Return the (X, Y) coordinate for the center point of the cell that contains the specified text.  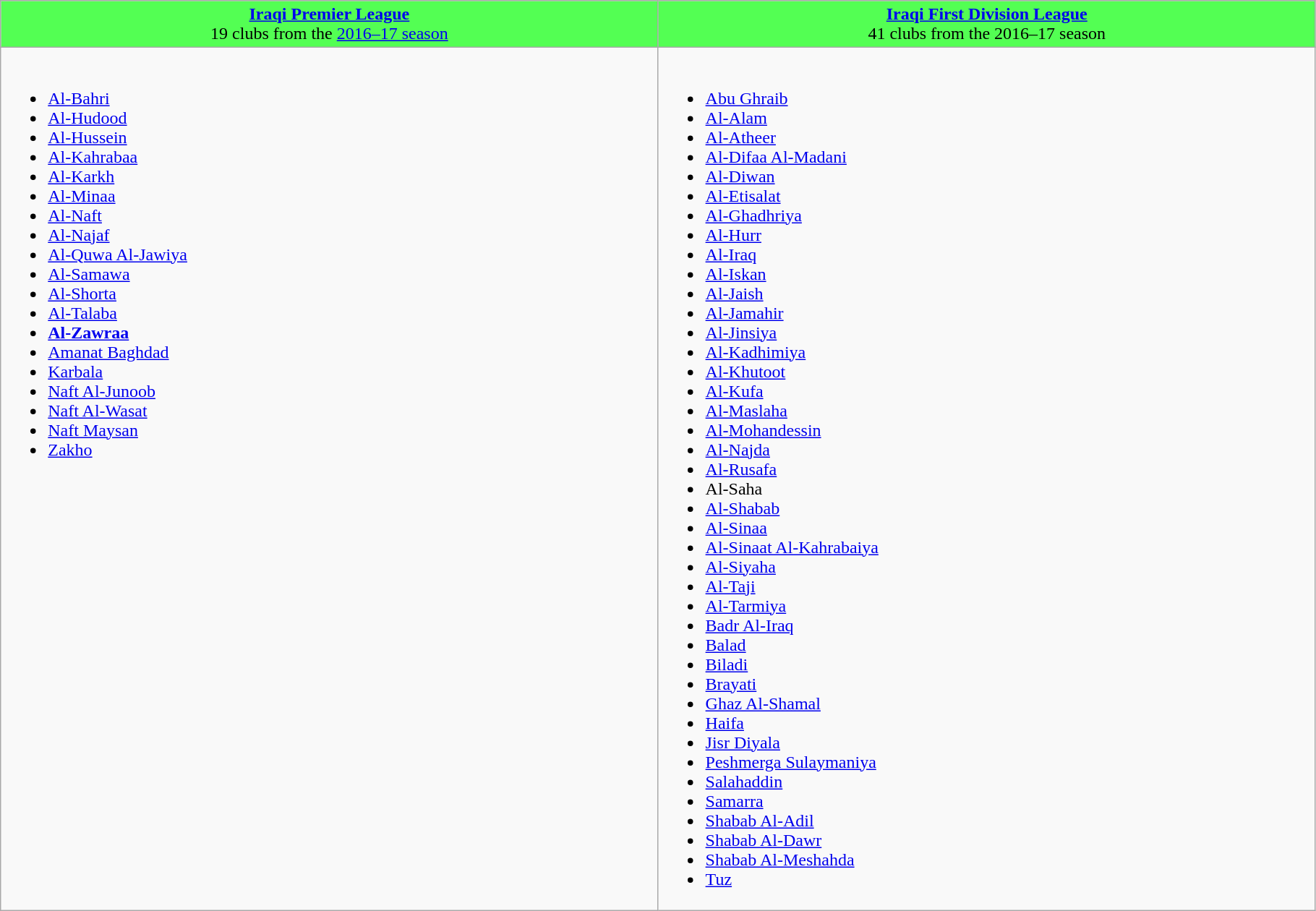
Iraqi Premier League 19 clubs from the 2016–17 season (330, 25)
Iraqi First Division League 41 clubs from the 2016–17 season (986, 25)
